Pinpoint the cell where the given text exists, returning its (x, y) midpoint coordinate. 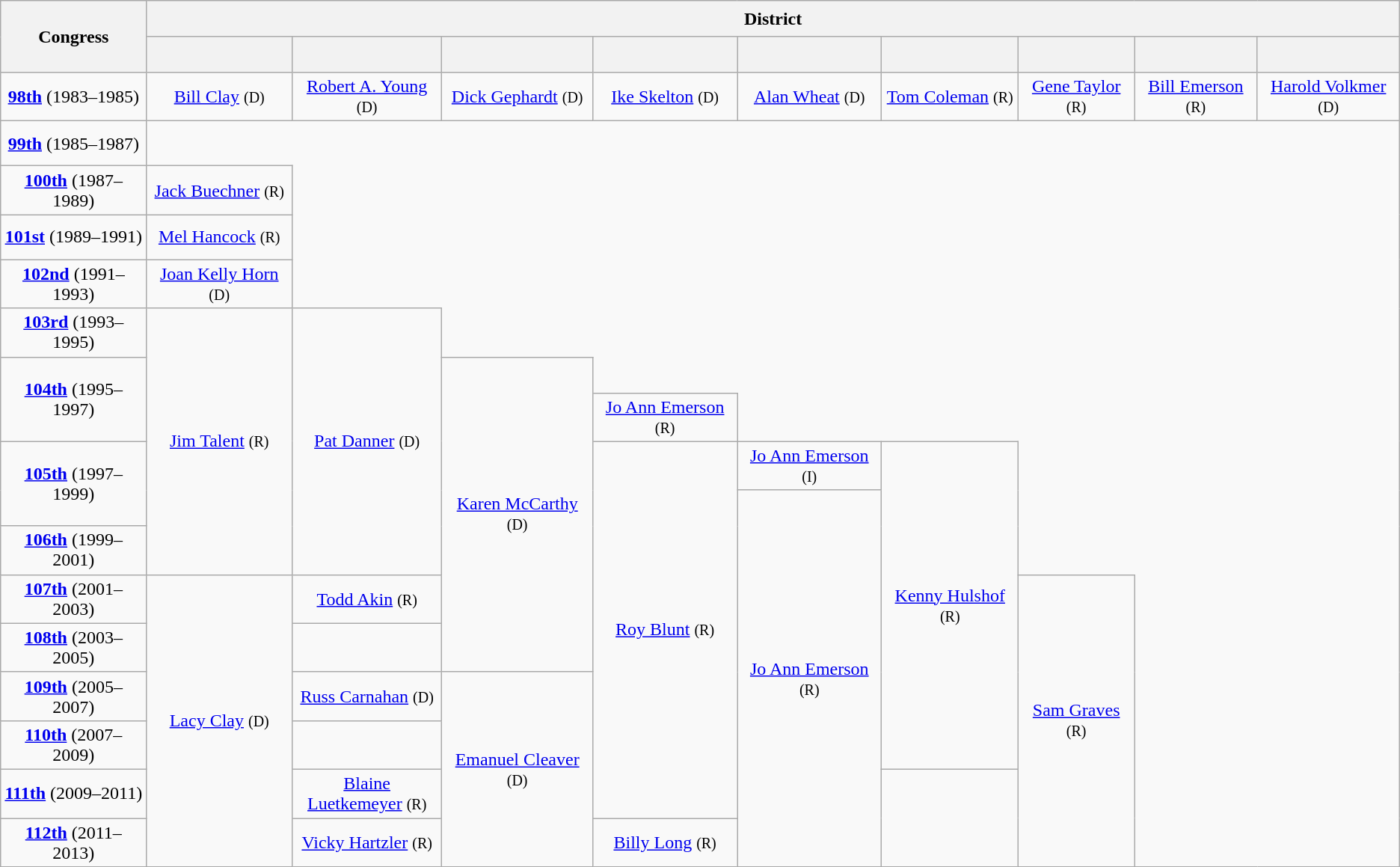
Roy Blunt (R) (666, 630)
Ike Skelton (D) (666, 97)
Vicky Hartzler (R) (367, 842)
106th (1999–2001) (73, 551)
Tom Coleman (R) (950, 97)
100th (1987–1989) (73, 190)
Gene Taylor (R) (1077, 97)
101st (1989–1991) (73, 237)
Bill Emerson (R) (1197, 97)
104th (1995–1997) (73, 399)
99th (1985–1987) (73, 144)
109th (2005–2007) (73, 696)
103rd (1993–1995) (73, 332)
102nd (1991–1993) (73, 284)
Joan Kelly Horn (D) (220, 284)
105th (1997–1999) (73, 483)
Karen McCarthy (D) (518, 515)
Congress (73, 37)
98th (1983–1985) (73, 97)
Mel Hancock (R) (220, 237)
Kenny Hulshof (R) (950, 605)
107th (2001–2003) (73, 598)
Todd Akin (R) (367, 598)
District (773, 19)
Jo Ann Emerson (I) (809, 465)
Jim Talent (R) (220, 441)
Billy Long (R) (666, 842)
Bill Clay (D) (220, 97)
108th (2003–2005) (73, 648)
BlaineLuetkemeyer (R) (367, 793)
111th (2009–2011) (73, 793)
Dick Gephardt (D) (518, 97)
Emanuel Cleaver (D) (518, 769)
Robert A. Young (D) (367, 97)
110th (2007–2009) (73, 745)
Lacy Clay (D) (220, 720)
Russ Carnahan (D) (367, 696)
Pat Danner (D) (367, 441)
112th (2011–2013) (73, 842)
Jack Buechner (R) (220, 190)
Sam Graves (R) (1077, 720)
Alan Wheat (D) (809, 97)
Harold Volkmer (D) (1328, 97)
